Find where the given text appears and provide that cell's center as [X, Y] coordinate. 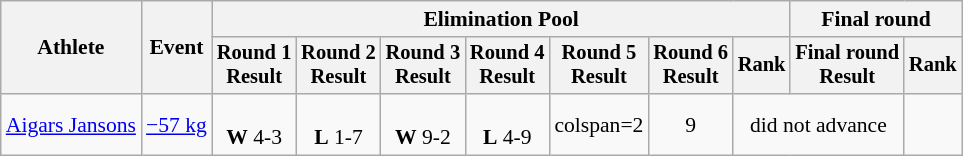
Event [176, 48]
Round 6Result [690, 66]
−57 kg [176, 124]
Round 1Result [254, 66]
9 [690, 124]
Aigars Jansons [71, 124]
Elimination Pool [502, 19]
Round 4Result [507, 66]
Round 2Result [338, 66]
Final roundResult [847, 66]
W 4-3 [254, 124]
Round 5Result [598, 66]
L 4-9 [507, 124]
W 9-2 [423, 124]
Athlete [71, 48]
Round 3Result [423, 66]
Final round [876, 19]
colspan=2 [598, 124]
did not advance [818, 124]
L 1-7 [338, 124]
